Find where the given text appears and provide that cell's center as [x, y] coordinate. 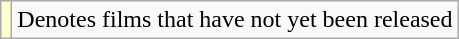
Denotes films that have not yet been released [235, 20]
